Determine the (x, y) coordinate at the center of the cell enclosing the given text.  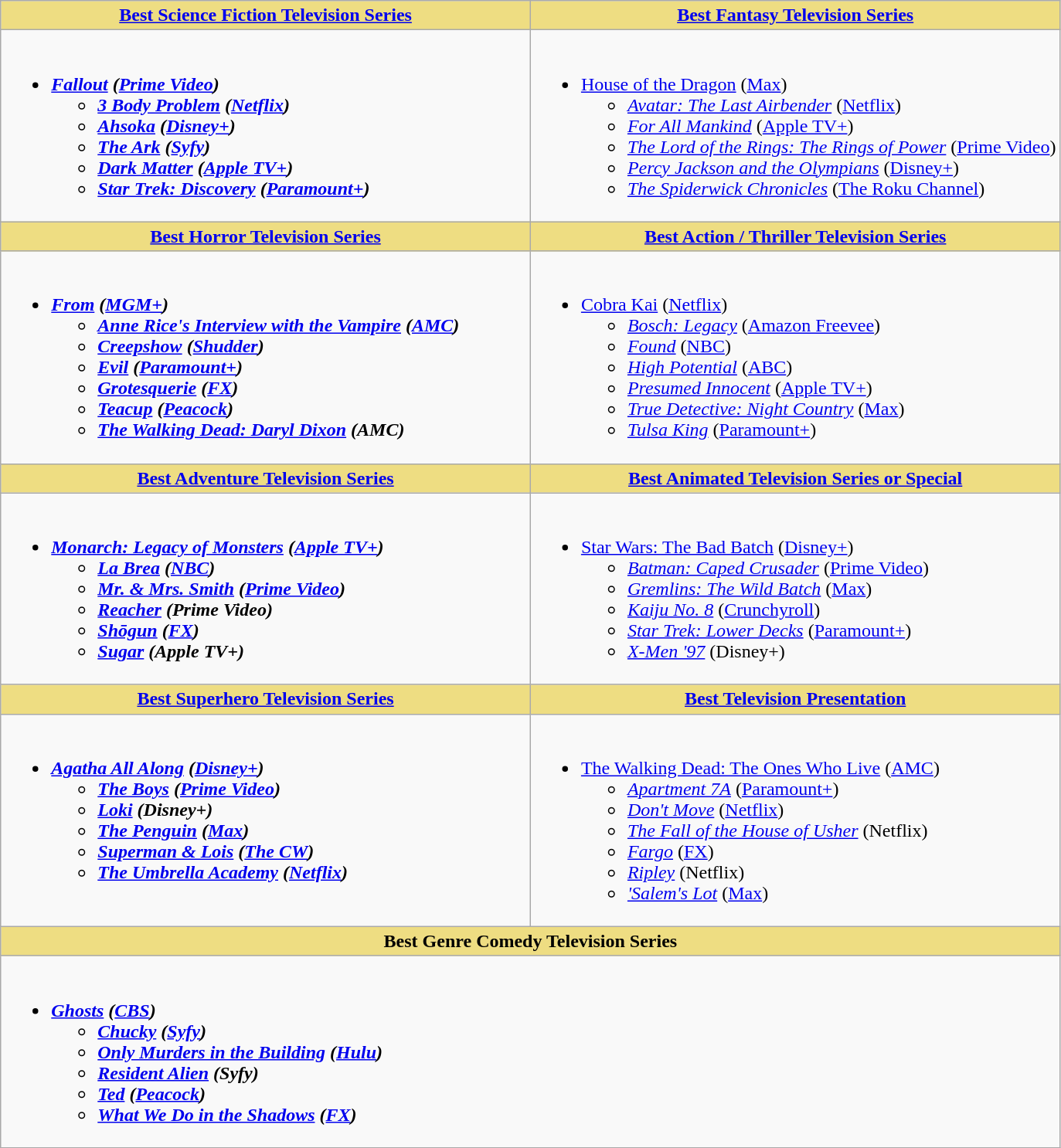
Best Genre Comedy Television Series (530, 941)
Best Science Fiction Television Series (266, 15)
Best Animated Television Series or Special (795, 478)
Best Action / Thriller Television Series (795, 236)
Best Adventure Television Series (266, 478)
Monarch: Legacy of Monsters (Apple TV+)La Brea (NBC)Mr. & Mrs. Smith (Prime Video)Reacher (Prime Video)Shōgun (FX)Sugar (Apple TV+) (266, 589)
Fallout (Prime Video)3 Body Problem (Netflix)Ahsoka (Disney+)The Ark (Syfy)Dark Matter (Apple TV+)Star Trek: Discovery (Paramount+) (266, 126)
Best Horror Television Series (266, 236)
Best Television Presentation (795, 699)
Best Superhero Television Series (266, 699)
Ghosts (CBS)Chucky (Syfy)Only Murders in the Building (Hulu)Resident Alien (Syfy)Ted (Peacock)What We Do in the Shadows (FX) (530, 1051)
Agatha All Along (Disney+)The Boys (Prime Video)Loki (Disney+)The Penguin (Max)Superman & Lois (The CW)The Umbrella Academy (Netflix) (266, 820)
Best Fantasy Television Series (795, 15)
